Locate the cell with the specified text and output its [x, y] center coordinate. 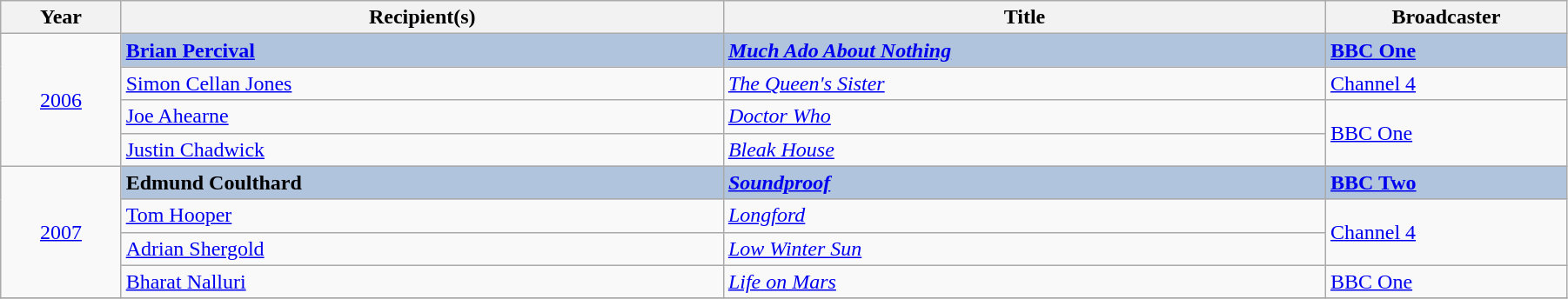
The Queen's Sister [1024, 83]
Soundproof [1024, 183]
Much Ado About Nothing [1024, 50]
Adrian Shergold [422, 249]
Joe Ahearne [422, 116]
2007 [61, 232]
Recipient(s) [422, 17]
Bharat Nalluri [422, 282]
Edmund Coulthard [422, 183]
Year [61, 17]
Doctor Who [1024, 116]
Life on Mars [1024, 282]
Bleak House [1024, 149]
Simon Cellan Jones [422, 83]
Tom Hooper [422, 216]
Low Winter Sun [1024, 249]
Longford [1024, 216]
Broadcaster [1446, 17]
Brian Percival [422, 50]
Title [1024, 17]
2006 [61, 100]
Justin Chadwick [422, 149]
BBC Two [1446, 183]
